Return (X, Y) of the center of cell containing provided text 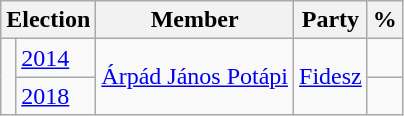
2014 (56, 58)
Fidesz (331, 77)
Election (48, 20)
% (384, 20)
Party (331, 20)
Árpád János Potápi (195, 77)
2018 (56, 96)
Member (195, 20)
